Extract the (x, y) coordinate from the center of the cell holding the provided text.  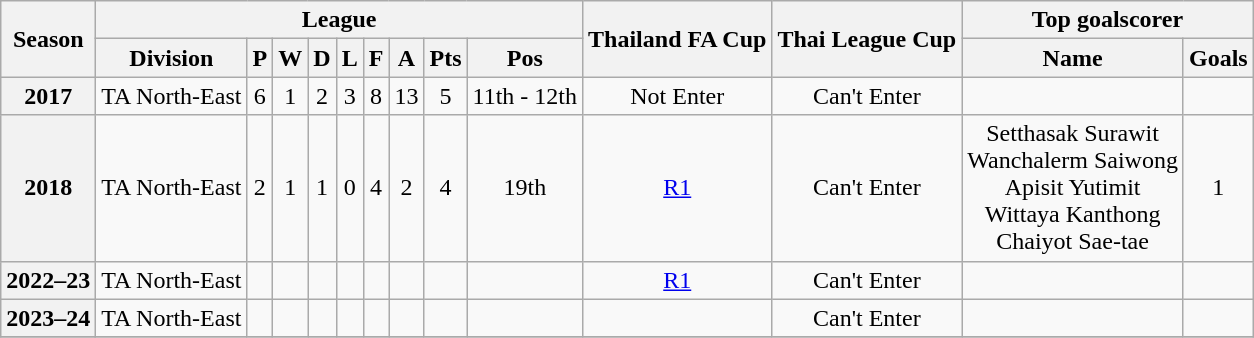
A (406, 58)
13 (406, 96)
6 (260, 96)
Division (172, 58)
Not Enter (678, 96)
W (290, 58)
2017 (48, 96)
Goals (1218, 58)
8 (376, 96)
Pos (525, 58)
Setthasak SurawitWanchalerm SaiwongApisit YutimitWittaya KanthongChaiyot Sae-tae (1073, 188)
D (322, 58)
2018 (48, 188)
Thailand FA Cup (678, 39)
5 (446, 96)
2023–24 (48, 318)
League (340, 20)
3 (350, 96)
11th - 12th (525, 96)
Thai League Cup (867, 39)
F (376, 58)
Top goalscorer (1108, 20)
Name (1073, 58)
L (350, 58)
Pts (446, 58)
P (260, 58)
19th (525, 188)
0 (350, 188)
Season (48, 39)
2022–23 (48, 280)
